Find where the given text appears and provide that cell's center as [x, y] coordinate. 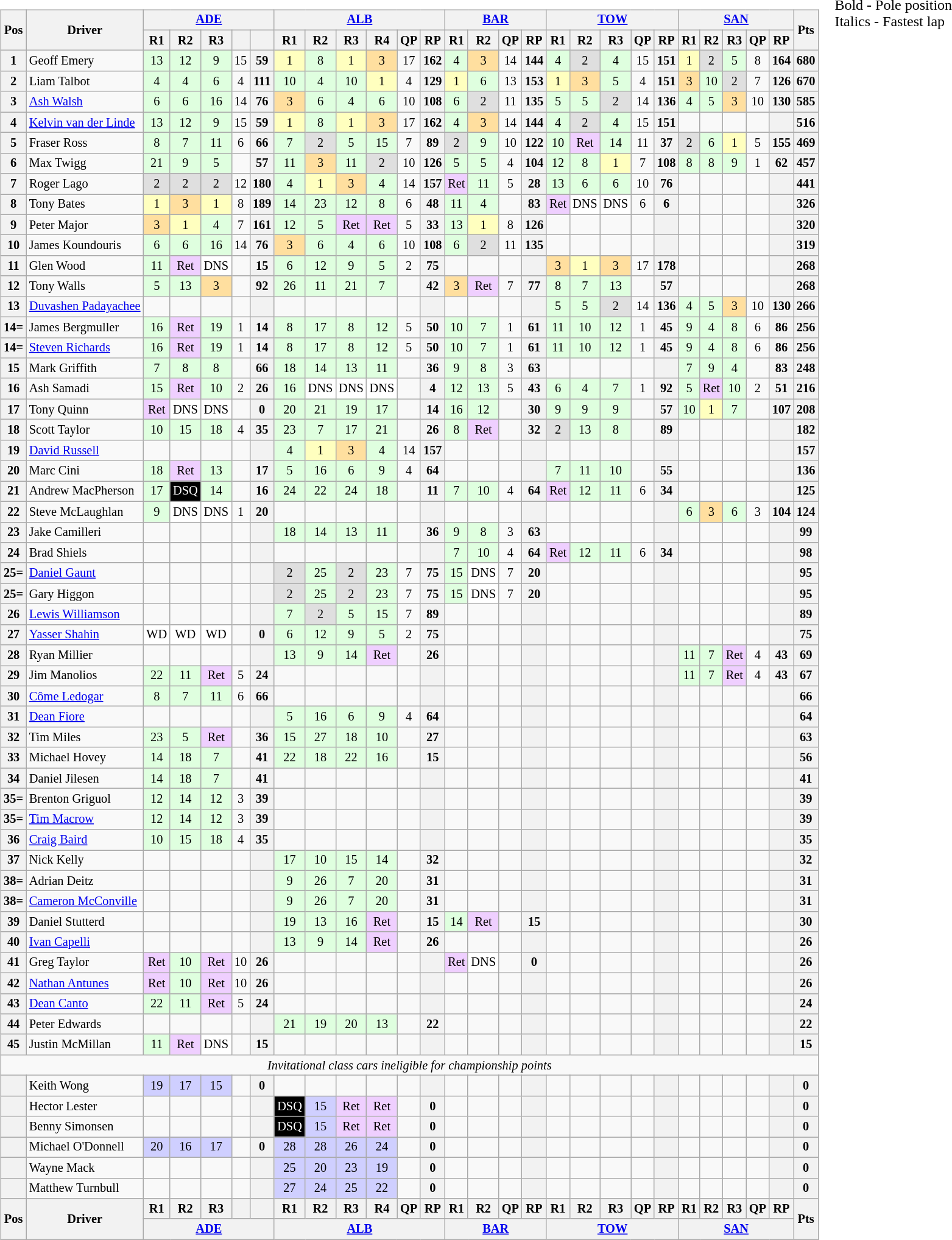
155 [781, 143]
216 [806, 389]
Greg Taylor [85, 963]
124 [806, 512]
189 [262, 205]
55 [666, 471]
153 [534, 82]
Liam Talbot [85, 82]
326 [806, 205]
Justin McMillan [85, 1044]
Marc Cini [85, 471]
98 [806, 553]
Yasser Shahin [85, 635]
Tim Macrow [85, 819]
69 [806, 655]
Jake Camilleri [85, 532]
Ash Samadi [85, 389]
Benny Simonsen [85, 1127]
320 [806, 225]
Tony Walls [85, 286]
Nick Kelly [85, 861]
40 [13, 942]
129 [432, 82]
51 [781, 389]
Tony Quinn [85, 409]
Max Twigg [85, 163]
Keith Wong [85, 1086]
266 [806, 307]
Matthew Turnbull [85, 1188]
182 [806, 430]
48 [432, 205]
Adrian Deitz [85, 881]
56 [806, 758]
44 [13, 1024]
Tony Bates [85, 205]
Invitational class cars ineligible for championship points [409, 1065]
319 [806, 245]
Tim Miles [85, 738]
99 [806, 532]
Mark Griffith [85, 368]
Steve McLaughlan [85, 512]
67 [806, 676]
Daniel Stutterd [85, 922]
Roger Lago [85, 184]
Brad Shiels [85, 553]
441 [806, 184]
James Bergmuller [85, 327]
Fraser Ross [85, 143]
Lewis Williamson [85, 615]
122 [534, 143]
Daniel Gaunt [85, 573]
Ash Walsh [85, 102]
Peter Major [85, 225]
178 [666, 266]
161 [262, 225]
Michael O'Donnell [85, 1147]
Wayne Mack [85, 1168]
Steven Richards [85, 348]
Ivan Capelli [85, 942]
469 [806, 143]
Cameron McConville [85, 901]
208 [806, 409]
Dean Fiore [85, 717]
125 [806, 491]
David Russell [85, 450]
164 [781, 61]
Duvashen Padayachee [85, 307]
77 [534, 286]
457 [806, 163]
Daniel Jilesen [85, 778]
Kelvin van der Linde [85, 122]
Nathan Antunes [85, 983]
62 [781, 163]
Michael Hovey [85, 758]
Craig Baird [85, 840]
111 [262, 82]
Jim Manolios [85, 676]
Peter Edwards [85, 1024]
Geoff Emery [85, 61]
Scott Taylor [85, 430]
Brenton Griguol [85, 799]
Gary Higgon [85, 594]
680 [806, 61]
180 [262, 184]
Côme Ledogar [85, 696]
29 [13, 676]
585 [806, 102]
670 [806, 82]
248 [806, 368]
Ryan Millier [85, 655]
Dean Canto [85, 1004]
107 [781, 409]
James Koundouris [85, 245]
Glen Wood [85, 266]
516 [806, 122]
Hector Lester [85, 1106]
Andrew MacPherson [85, 491]
